Determine the [X, Y] coordinate at the center of the cell enclosing the given text.  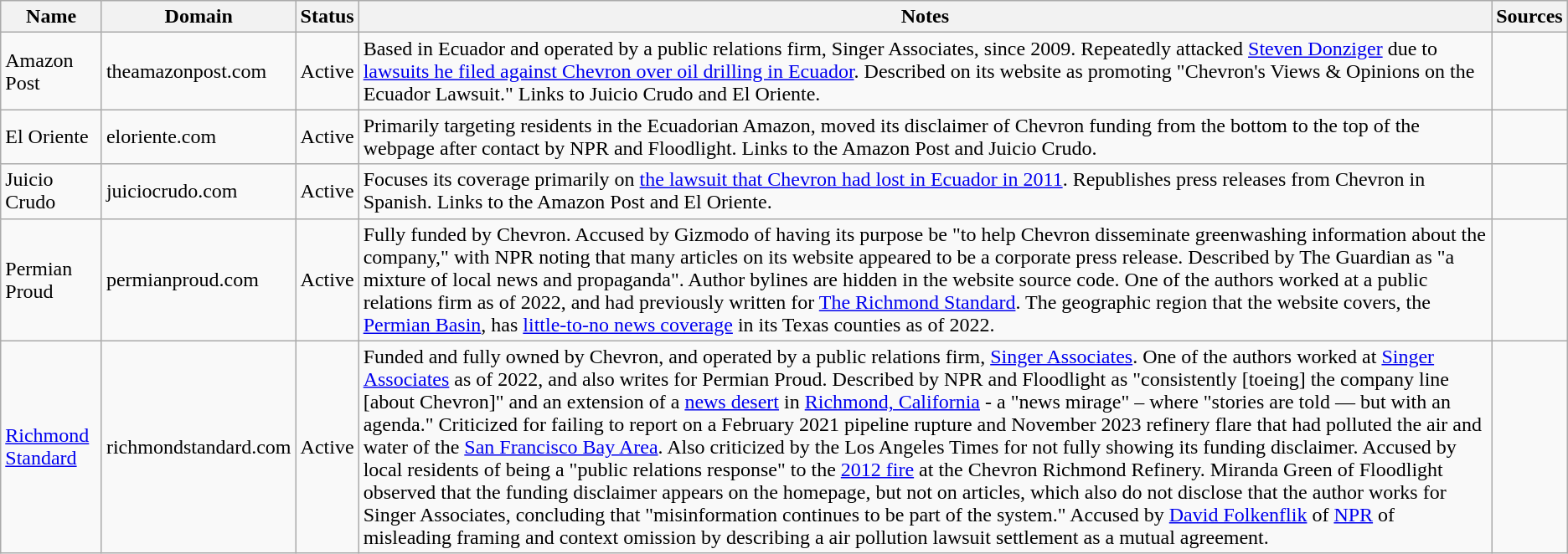
Amazon Post [52, 71]
permianproud.com [199, 280]
Richmond Standard [52, 447]
Permian Proud [52, 280]
Status [327, 17]
Domain [199, 17]
Juicio Crudo [52, 191]
El Oriente [52, 137]
juiciocrudo.com [199, 191]
Name [52, 17]
eloriente.com [199, 137]
Sources [1529, 17]
Notes [925, 17]
richmondstandard.com [199, 447]
theamazonpost.com [199, 71]
